Identify which cell holds the provided text, then report its [X, Y] central coordinate. 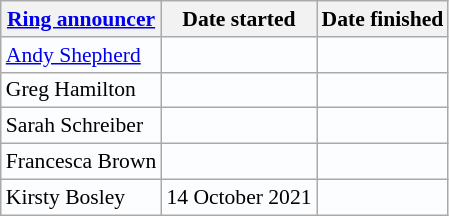
Andy Shepherd [82, 55]
14 October 2021 [238, 197]
Francesca Brown [82, 162]
Date finished [383, 19]
Kirsty Bosley [82, 197]
Sarah Schreiber [82, 126]
Greg Hamilton [82, 90]
Date started [238, 19]
Ring announcer [82, 19]
